Determine the [x, y] coordinate at the center of the cell enclosing the given text.  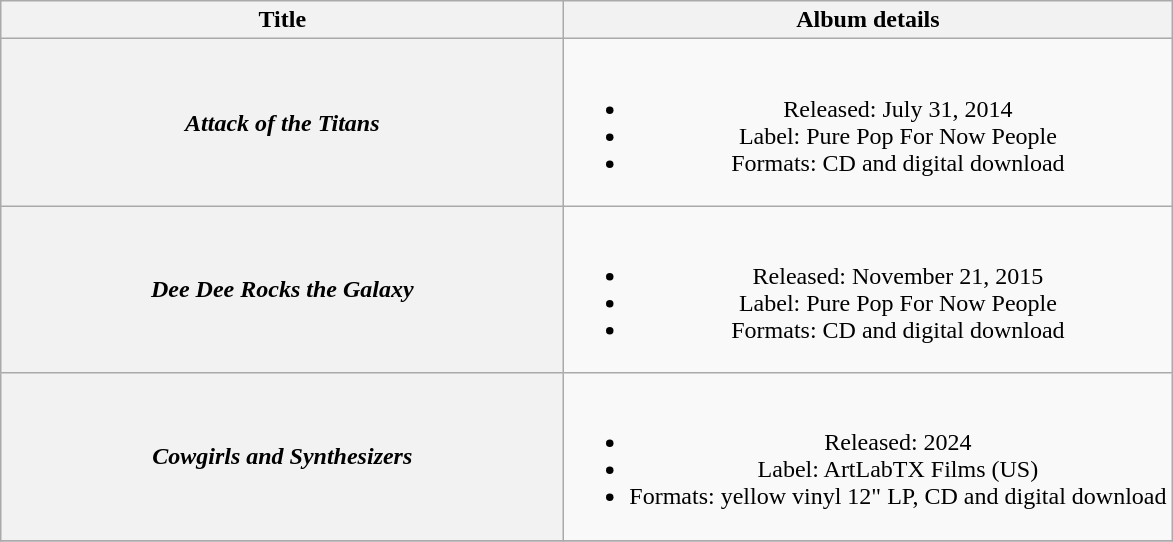
Album details [868, 20]
Attack of the Titans [282, 122]
Released: July 31, 2014Label: Pure Pop For Now PeopleFormats: CD and digital download [868, 122]
Title [282, 20]
Dee Dee Rocks the Galaxy [282, 290]
Cowgirls and Synthesizers [282, 456]
Released: November 21, 2015Label: Pure Pop For Now PeopleFormats: CD and digital download [868, 290]
Released: 2024Label: ArtLabTX Films (US)Formats: yellow vinyl 12" LP, CD and digital download [868, 456]
